Capture the cell that displays the provided text and extract its (X, Y) central coordinate. 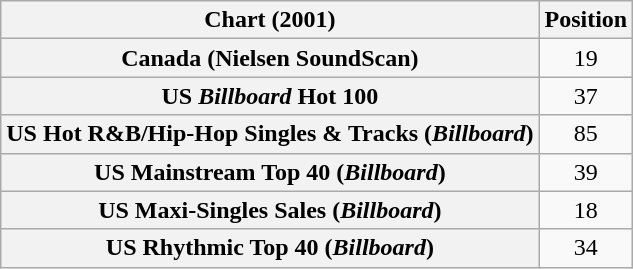
Chart (2001) (270, 20)
US Maxi-Singles Sales (Billboard) (270, 210)
US Mainstream Top 40 (Billboard) (270, 172)
US Rhythmic Top 40 (Billboard) (270, 248)
39 (586, 172)
34 (586, 248)
37 (586, 96)
19 (586, 58)
18 (586, 210)
Position (586, 20)
US Billboard Hot 100 (270, 96)
85 (586, 134)
Canada (Nielsen SoundScan) (270, 58)
US Hot R&B/Hip-Hop Singles & Tracks (Billboard) (270, 134)
